Search for the cell housing the specified text and yield its (x, y) center coordinate. 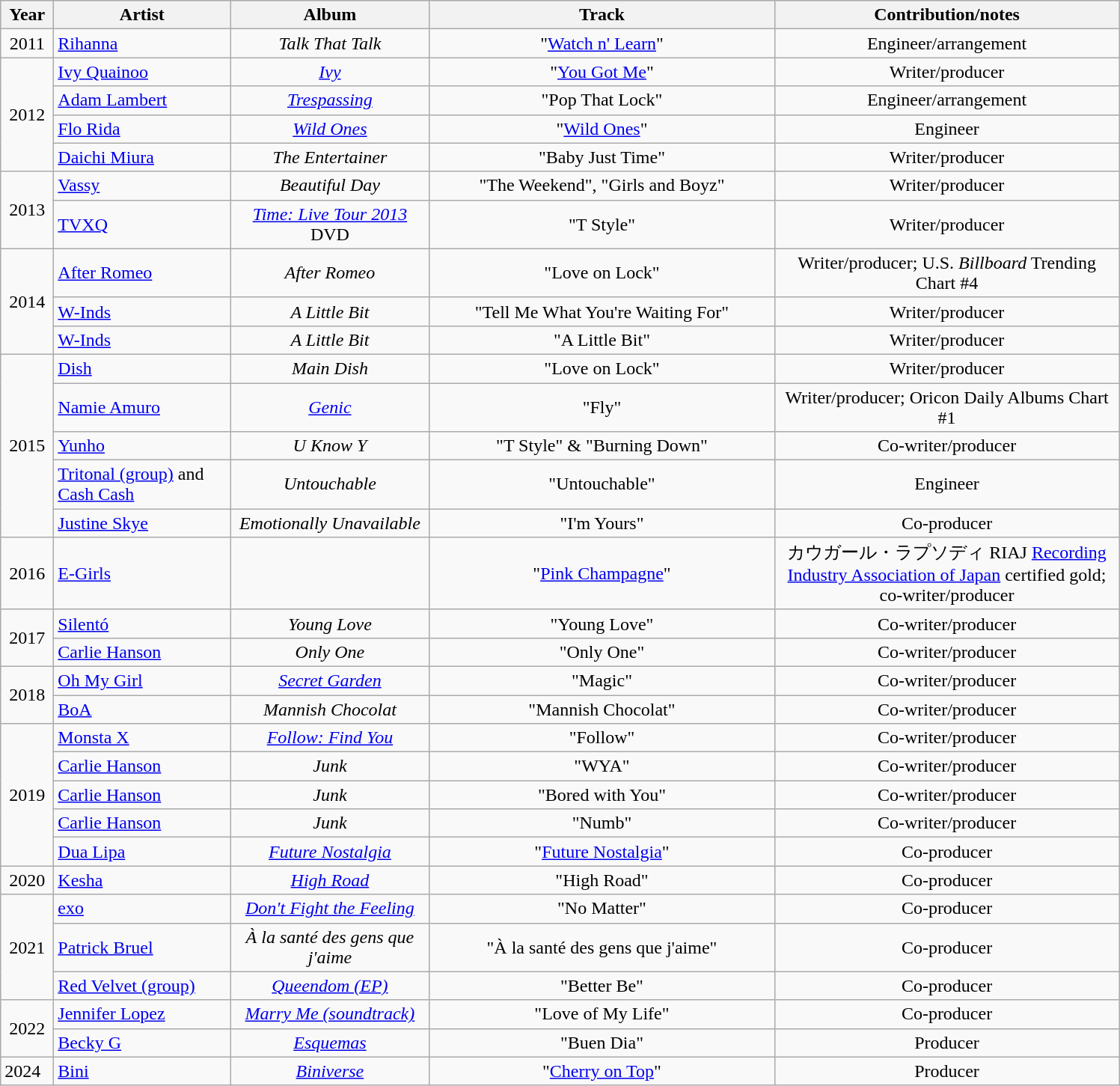
Kesha (142, 880)
Writer/producer; U.S. Billboard Trending Chart #4 (947, 272)
Talk That Talk (330, 43)
"Tell Me What You're Waiting For" (602, 311)
"Only One" (602, 652)
2014 (27, 301)
Main Dish (330, 368)
BoA (142, 709)
"Fly" (602, 407)
E-Girls (142, 573)
"No Matter" (602, 909)
2015 (27, 445)
"Numb" (602, 823)
Track (602, 15)
Vassy (142, 186)
Biniverse (330, 1071)
"Pop That Lock" (602, 100)
2019 (27, 795)
"T Style" & "Burning Down" (602, 446)
Red Velvet (group) (142, 986)
2020 (27, 880)
Untouchable (330, 485)
2017 (27, 638)
"Cherry on Top" (602, 1071)
"A Little Bit" (602, 340)
Bini (142, 1071)
Dua Lipa (142, 852)
Yunho (142, 446)
"Bored with You" (602, 795)
2016 (27, 573)
Secret Garden (330, 680)
Silentó (142, 623)
Future Nostalgia (330, 852)
High Road (330, 880)
Esquemas (330, 1043)
"Pink Champagne" (602, 573)
Dish (142, 368)
"T Style" (602, 225)
"Mannish Chocolat" (602, 709)
Beautiful Day (330, 186)
"You Got Me" (602, 72)
TVXQ (142, 225)
exo (142, 909)
Becky G (142, 1043)
The Entertainer (330, 157)
"I'm Yours" (602, 523)
Namie Amuro (142, 407)
"Wild Ones" (602, 129)
"À la santé des gens que j'aime" (602, 948)
"Young Love" (602, 623)
Daichi Miura (142, 157)
Writer/producer; Oricon Daily Albums Chart #1 (947, 407)
Patrick Bruel (142, 948)
Mannish Chocolat (330, 709)
Jennifer Lopez (142, 1014)
"Watch n' Learn" (602, 43)
Trespassing (330, 100)
2021 (27, 948)
2024 (27, 1071)
"Buen Dia" (602, 1043)
"WYA" (602, 766)
Contribution/notes (947, 15)
U Know Y (330, 446)
"The Weekend", "Girls and Boyz" (602, 186)
"Magic" (602, 680)
Emotionally Unavailable (330, 523)
Wild Ones (330, 129)
Only One (330, 652)
Ivy Quainoo (142, 72)
Monsta X (142, 738)
"Untouchable" (602, 485)
"Love of My Life" (602, 1014)
Oh My Girl (142, 680)
Flo Rida (142, 129)
Artist (142, 15)
カウガール・ラプソディ RIAJ Recording Industry Association of Japan certified gold; co-writer/producer (947, 573)
"Follow" (602, 738)
Follow: Find You (330, 738)
"Better Be" (602, 986)
Genic (330, 407)
Young Love (330, 623)
Ivy (330, 72)
2013 (27, 210)
"Future Nostalgia" (602, 852)
Queendom (EP) (330, 986)
2012 (27, 115)
Year (27, 15)
2011 (27, 43)
À la santé des gens que j'aime (330, 948)
Adam Lambert (142, 100)
Album (330, 15)
Tritonal (group) and Cash Cash (142, 485)
Rihanna (142, 43)
Don't Fight the Feeling (330, 909)
"High Road" (602, 880)
"Baby Just Time" (602, 157)
2022 (27, 1028)
Justine Skye (142, 523)
2018 (27, 695)
Time: Live Tour 2013 DVD (330, 225)
Marry Me (soundtrack) (330, 1014)
